Output the [X, Y] coordinate of the center of the cell containing the given text.  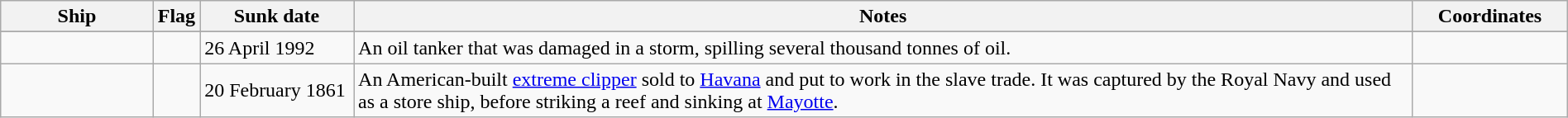
An oil tanker that was damaged in a storm, spilling several thousand tonnes of oil. [883, 48]
Sunk date [277, 17]
26 April 1992 [277, 48]
Coordinates [1490, 17]
Flag [176, 17]
Notes [883, 17]
20 February 1861 [277, 91]
Ship [77, 17]
